Search for the cell housing the specified text and yield its (x, y) center coordinate. 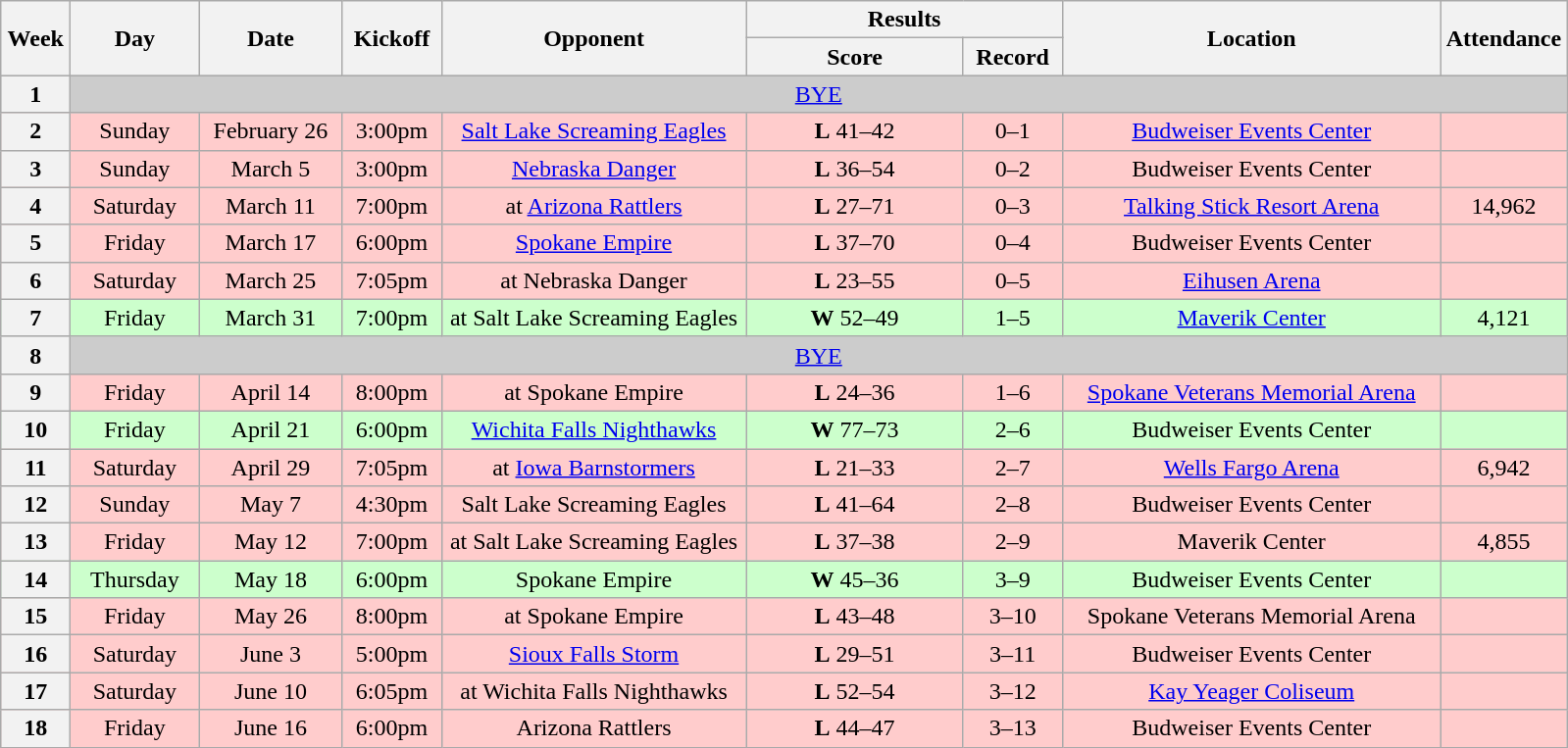
May 26 (271, 617)
2–8 (1012, 505)
L 27–71 (855, 206)
March 17 (271, 243)
6 (35, 280)
17 (35, 691)
13 (35, 542)
April 14 (271, 392)
W 45–36 (855, 579)
14,962 (1503, 206)
18 (35, 728)
5:00pm (392, 654)
April 21 (271, 429)
April 29 (271, 468)
W 77–73 (855, 429)
Week (35, 38)
L 24–36 (855, 392)
12 (35, 505)
Wells Fargo Arena (1251, 468)
L 23–55 (855, 280)
March 31 (271, 318)
Kickoff (392, 38)
Date (271, 38)
May 12 (271, 542)
L 41–64 (855, 505)
L 29–51 (855, 654)
0–4 (1012, 243)
7 (35, 318)
Nebraska Danger (594, 169)
L 52–54 (855, 691)
14 (35, 579)
3–13 (1012, 728)
Attendance (1503, 38)
2–9 (1012, 542)
6,942 (1503, 468)
6:05pm (392, 691)
0–3 (1012, 206)
4:30pm (392, 505)
March 25 (271, 280)
May 18 (271, 579)
Location (1251, 38)
Talking Stick Resort Arena (1251, 206)
10 (35, 429)
February 26 (271, 131)
at Wichita Falls Nighthawks (594, 691)
3–10 (1012, 617)
Record (1012, 57)
9 (35, 392)
Day (135, 38)
2–7 (1012, 468)
Thursday (135, 579)
15 (35, 617)
L 37–38 (855, 542)
Wichita Falls Nighthawks (594, 429)
June 10 (271, 691)
L 41–42 (855, 131)
at Arizona Rattlers (594, 206)
June 16 (271, 728)
Sioux Falls Storm (594, 654)
May 7 (271, 505)
March 5 (271, 169)
Score (855, 57)
March 11 (271, 206)
4 (35, 206)
5 (35, 243)
3–9 (1012, 579)
L 43–48 (855, 617)
3 (35, 169)
Kay Yeager Coliseum (1251, 691)
0–2 (1012, 169)
3–12 (1012, 691)
at Nebraska Danger (594, 280)
L 21–33 (855, 468)
Eihusen Arena (1251, 280)
L 36–54 (855, 169)
L 37–70 (855, 243)
at Iowa Barnstormers (594, 468)
June 3 (271, 654)
4,121 (1503, 318)
1–6 (1012, 392)
2–6 (1012, 429)
8 (35, 355)
16 (35, 654)
11 (35, 468)
4,855 (1503, 542)
1–5 (1012, 318)
Results (904, 20)
0–1 (1012, 131)
3–11 (1012, 654)
W 52–49 (855, 318)
Arizona Rattlers (594, 728)
L 44–47 (855, 728)
Opponent (594, 38)
0–5 (1012, 280)
2 (35, 131)
1 (35, 94)
